Find where the given text appears and provide that cell's center as [x, y] coordinate. 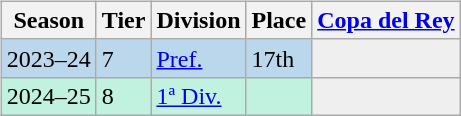
Place [279, 20]
Division [198, 20]
8 [124, 96]
Tier [124, 20]
17th [279, 58]
1ª Div. [198, 96]
2024–25 [48, 96]
7 [124, 58]
Pref. [198, 58]
Season [48, 20]
Copa del Rey [386, 20]
2023–24 [48, 58]
